For the text-containing cell, return its midpoint in (X, Y) coordinate format. 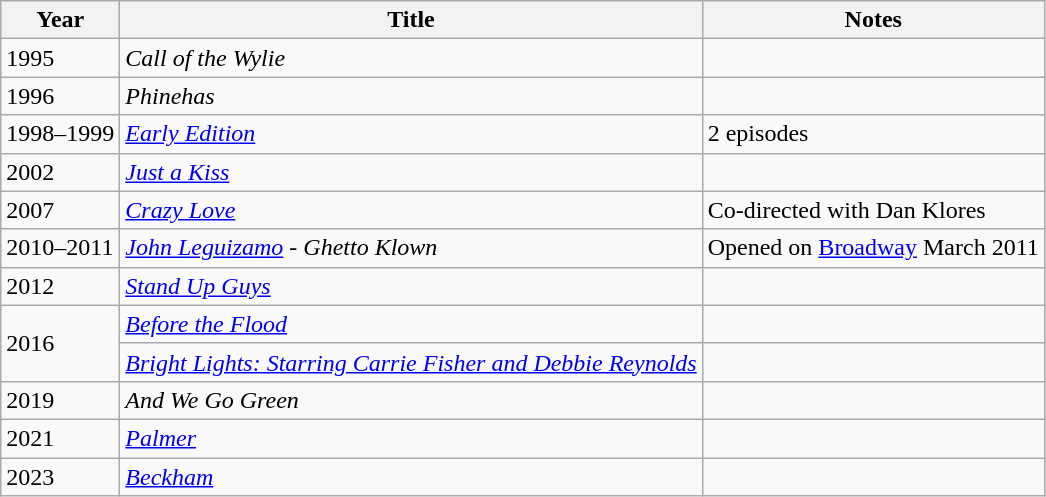
Palmer (411, 438)
Year (60, 20)
Opened on Broadway March 2011 (873, 248)
2007 (60, 210)
Crazy Love (411, 210)
1995 (60, 58)
Notes (873, 20)
Just a Kiss (411, 172)
Co-directed with Dan Klores (873, 210)
Beckham (411, 477)
Title (411, 20)
And We Go Green (411, 400)
2012 (60, 286)
2023 (60, 477)
2019 (60, 400)
Bright Lights: Starring Carrie Fisher and Debbie Reynolds (411, 362)
Before the Flood (411, 324)
Call of the Wylie (411, 58)
2002 (60, 172)
2010–2011 (60, 248)
1996 (60, 96)
2 episodes (873, 134)
Early Edition (411, 134)
2016 (60, 343)
Phinehas (411, 96)
1998–1999 (60, 134)
John Leguizamo - Ghetto Klown (411, 248)
Stand Up Guys (411, 286)
2021 (60, 438)
